Identify which cell holds the provided text, then report its (x, y) central coordinate. 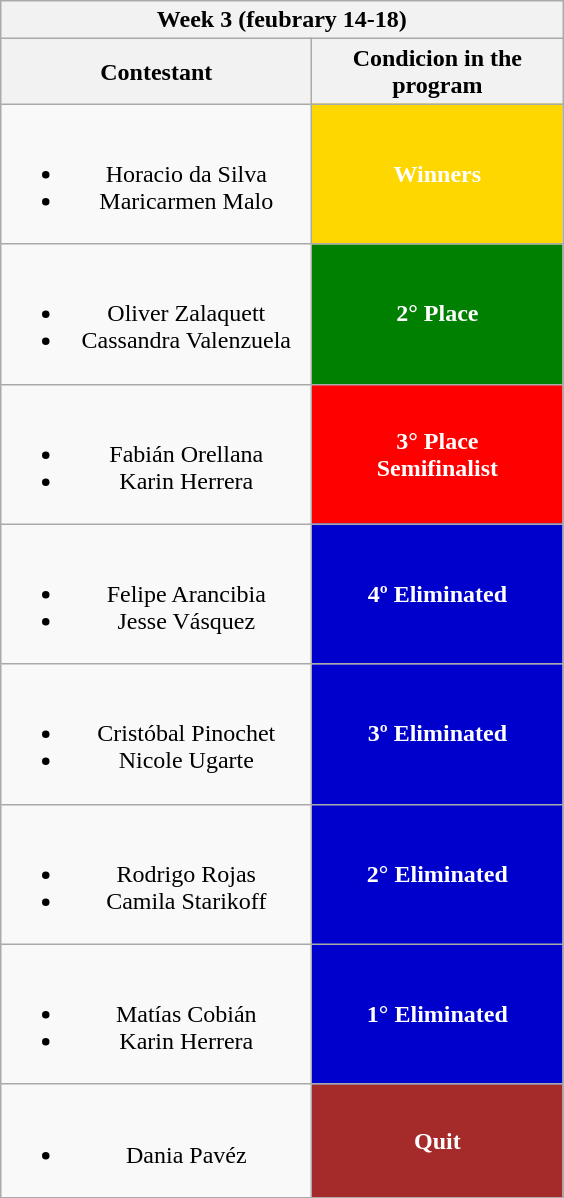
2° Eliminated (438, 874)
Week 3 (feubrary 14-18) (282, 20)
2° Place (438, 314)
Quit (438, 1140)
Rodrigo Rojas Camila Starikoff (156, 874)
Condicion in the program (438, 72)
Dania Pavéz (156, 1140)
Felipe Arancibia Jesse Vásquez (156, 594)
Fabián Orellana Karin Herrera (156, 454)
Winners (438, 174)
Matías Cobián Karin Herrera (156, 1014)
3° PlaceSemifinalist (438, 454)
Contestant (156, 72)
4º Eliminated (438, 594)
Cristóbal Pinochet Nicole Ugarte (156, 734)
Horacio da Silva Maricarmen Malo (156, 174)
Oliver Zalaquett Cassandra Valenzuela (156, 314)
1° Eliminated (438, 1014)
3º Eliminated (438, 734)
